Detect which cell encompasses the target text, then output its (X, Y) center coordinate. 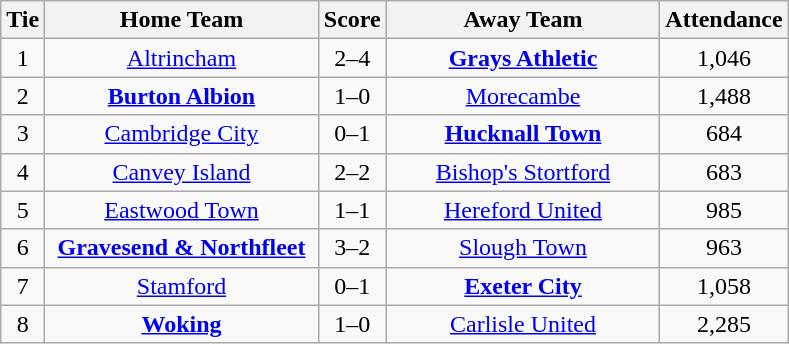
Cambridge City (182, 134)
Gravesend & Northfleet (182, 248)
Score (352, 20)
Eastwood Town (182, 210)
1,488 (724, 96)
Slough Town (523, 248)
3–2 (352, 248)
Grays Athletic (523, 58)
2–2 (352, 172)
Home Team (182, 20)
4 (23, 172)
Burton Albion (182, 96)
2 (23, 96)
Hereford United (523, 210)
Exeter City (523, 286)
Away Team (523, 20)
3 (23, 134)
Tie (23, 20)
7 (23, 286)
Stamford (182, 286)
Attendance (724, 20)
683 (724, 172)
5 (23, 210)
684 (724, 134)
985 (724, 210)
2,285 (724, 324)
1,058 (724, 286)
1,046 (724, 58)
Morecambe (523, 96)
963 (724, 248)
Canvey Island (182, 172)
Carlisle United (523, 324)
Hucknall Town (523, 134)
2–4 (352, 58)
6 (23, 248)
8 (23, 324)
1 (23, 58)
Woking (182, 324)
Bishop's Stortford (523, 172)
1–1 (352, 210)
Altrincham (182, 58)
